Search for the cell housing the specified text and yield its (x, y) center coordinate. 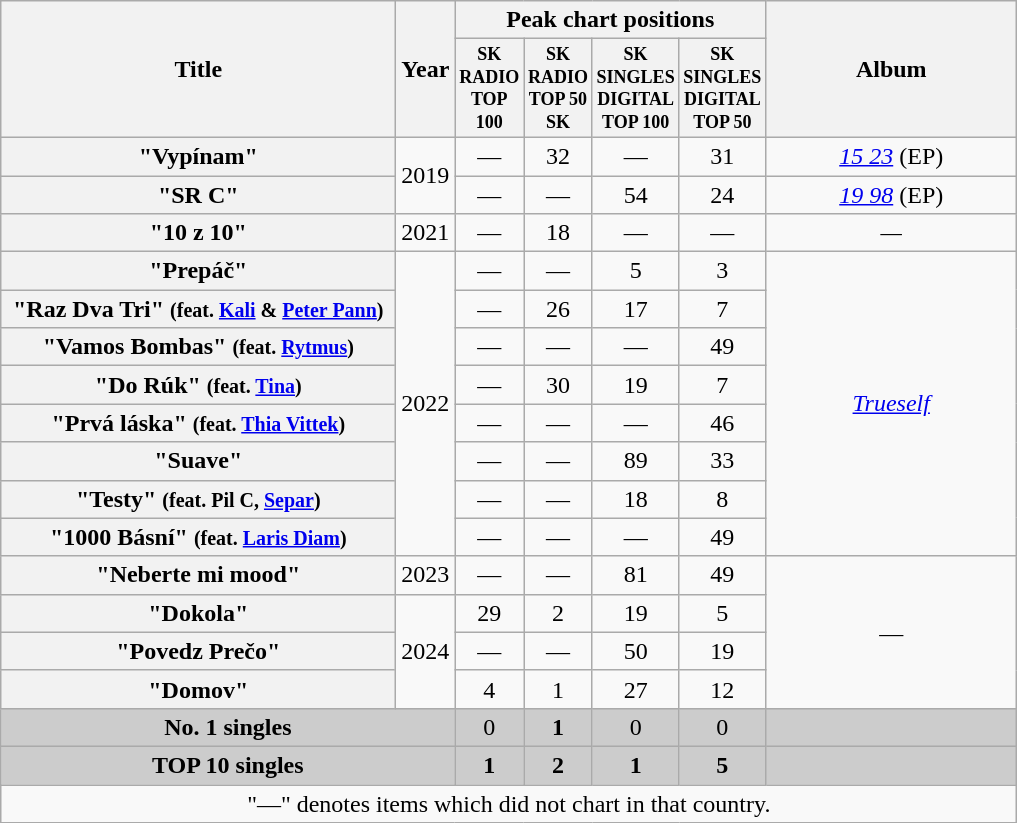
24 (722, 195)
2019 (426, 175)
"Prvá láska" (feat. Thia Vittek) (198, 423)
Year (426, 70)
2024 (426, 651)
"Vamos Bombas" (feat. Rytmus) (198, 347)
81 (636, 575)
"Neberte mi mood" (198, 575)
SK SINGLES DIGITAL TOP 50 (722, 88)
50 (636, 651)
"Vypínam" (198, 156)
29 (490, 613)
27 (636, 689)
SK RADIO TOP 100 (490, 88)
Title (198, 70)
"—" denotes items which did not chart in that country. (509, 804)
"Prepáč" (198, 271)
"Do Rúk" (feat. Tina) (198, 385)
"10 z 10" (198, 233)
"1000 Básní" (feat. Laris Diam) (198, 537)
"Dokola" (198, 613)
SK SINGLES DIGITAL TOP 100 (636, 88)
32 (558, 156)
Peak chart positions (610, 20)
33 (722, 461)
"SR C" (198, 195)
54 (636, 195)
31 (722, 156)
8 (722, 499)
46 (722, 423)
Trueself (892, 404)
19 98 (EP) (892, 195)
2022 (426, 404)
30 (558, 385)
89 (636, 461)
"Testy" (feat. Pil C, Separ) (198, 499)
SK RADIO TOP 50 SK (558, 88)
12 (722, 689)
"Suave" (198, 461)
15 23 (EP) (892, 156)
26 (558, 309)
"Domov" (198, 689)
17 (636, 309)
TOP 10 singles (228, 765)
"Raz Dva Tri" (feat. Kali & Peter Pann) (198, 309)
2021 (426, 233)
Album (892, 70)
4 (490, 689)
No. 1 singles (228, 727)
"Povedz Prečo" (198, 651)
2023 (426, 575)
3 (722, 271)
